Scan for the cell matching the given text and deliver its [X, Y] coordinate at center. 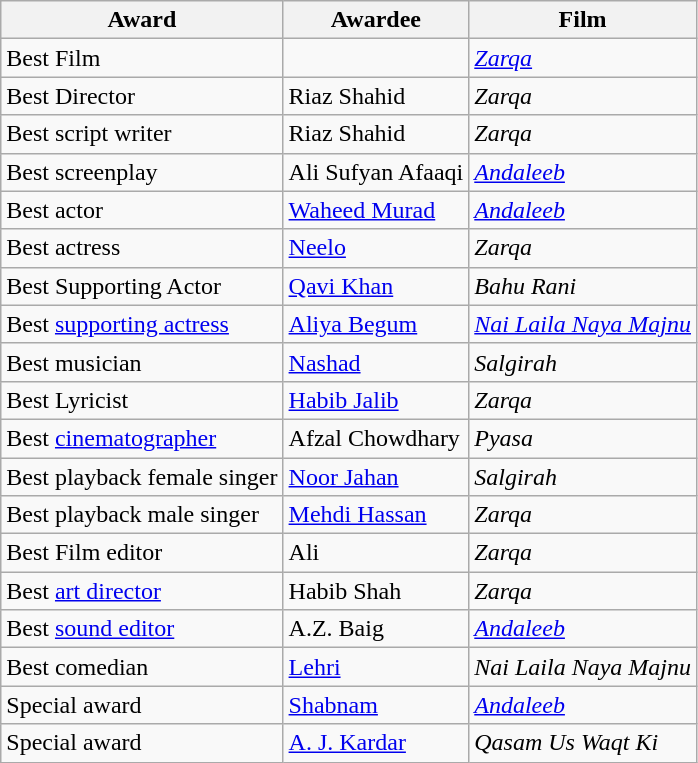
Best Film [142, 58]
A.Z. Baig [376, 629]
Best Director [142, 96]
Bahu Rani [583, 286]
Best cinematographer [142, 438]
Best sound editor [142, 629]
Waheed Murad [376, 210]
Film [583, 20]
Nashad [376, 362]
Lehri [376, 667]
Best actor [142, 210]
Best playback male singer [142, 515]
Mehdi Hassan [376, 515]
Qasam Us Waqt Ki [583, 743]
Best comedian [142, 667]
Ali [376, 553]
Neelo [376, 248]
Pyasa [583, 438]
Aliya Begum [376, 324]
Afzal Chowdhary [376, 438]
Qavi Khan [376, 286]
Shabnam [376, 705]
Best supporting actress [142, 324]
Best musician [142, 362]
A. J. Kardar [376, 743]
Habib Shah [376, 591]
Habib Jalib [376, 400]
Awardee [376, 20]
Best playback female singer [142, 477]
Best Supporting Actor [142, 286]
Best Film editor [142, 553]
Best actress [142, 248]
Best screenplay [142, 172]
Best Lyricist [142, 400]
Best art director [142, 591]
Award [142, 20]
Noor Jahan [376, 477]
Best script writer [142, 134]
Ali Sufyan Afaaqi [376, 172]
